From the cell containing the given text, extract its center point as (x, y) coordinate. 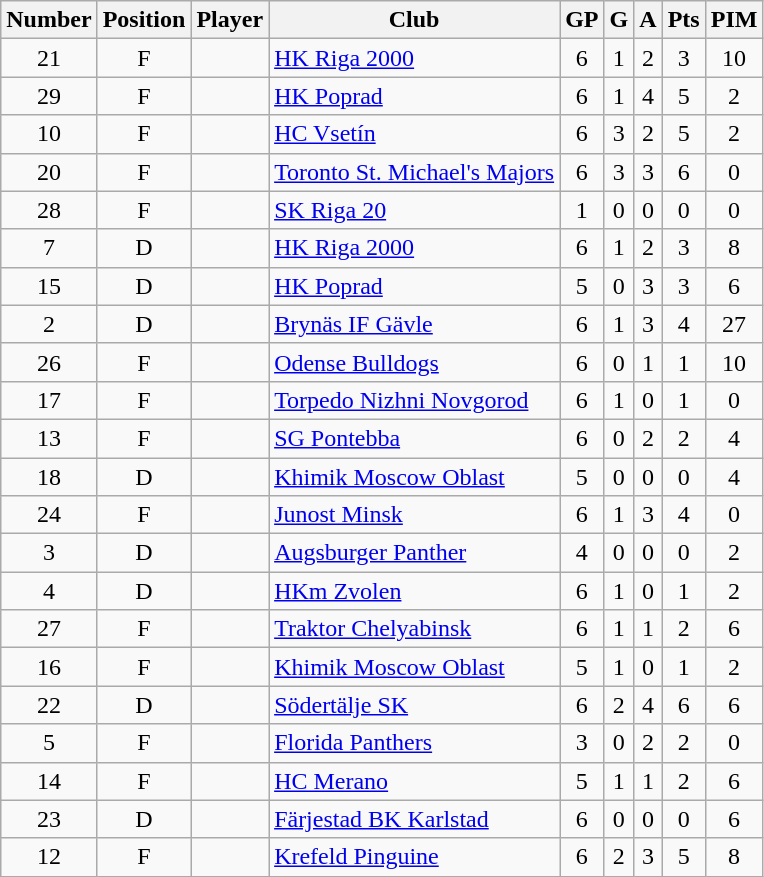
Traktor Chelyabinsk (414, 629)
21 (49, 58)
Player (230, 20)
23 (49, 819)
Position (144, 20)
Number (49, 20)
HC Merano (414, 781)
7 (49, 248)
Pts (684, 20)
Färjestad BK Karlstad (414, 819)
16 (49, 667)
SG Pontebba (414, 438)
HC Vsetín (414, 134)
24 (49, 515)
Augsburger Panther (414, 553)
PIM (734, 20)
Krefeld Pinguine (414, 857)
A (648, 20)
18 (49, 477)
Toronto St. Michael's Majors (414, 172)
14 (49, 781)
15 (49, 286)
Torpedo Nizhni Novgorod (414, 400)
28 (49, 210)
Florida Panthers (414, 743)
26 (49, 362)
GP (582, 20)
HKm Zvolen (414, 591)
Brynäs IF Gävle (414, 324)
17 (49, 400)
20 (49, 172)
SK Riga 20 (414, 210)
12 (49, 857)
Junost Minsk (414, 515)
G (619, 20)
Odense Bulldogs (414, 362)
22 (49, 705)
29 (49, 96)
13 (49, 438)
Club (414, 20)
Södertälje SK (414, 705)
